For the text-containing cell, return its midpoint in (x, y) coordinate format. 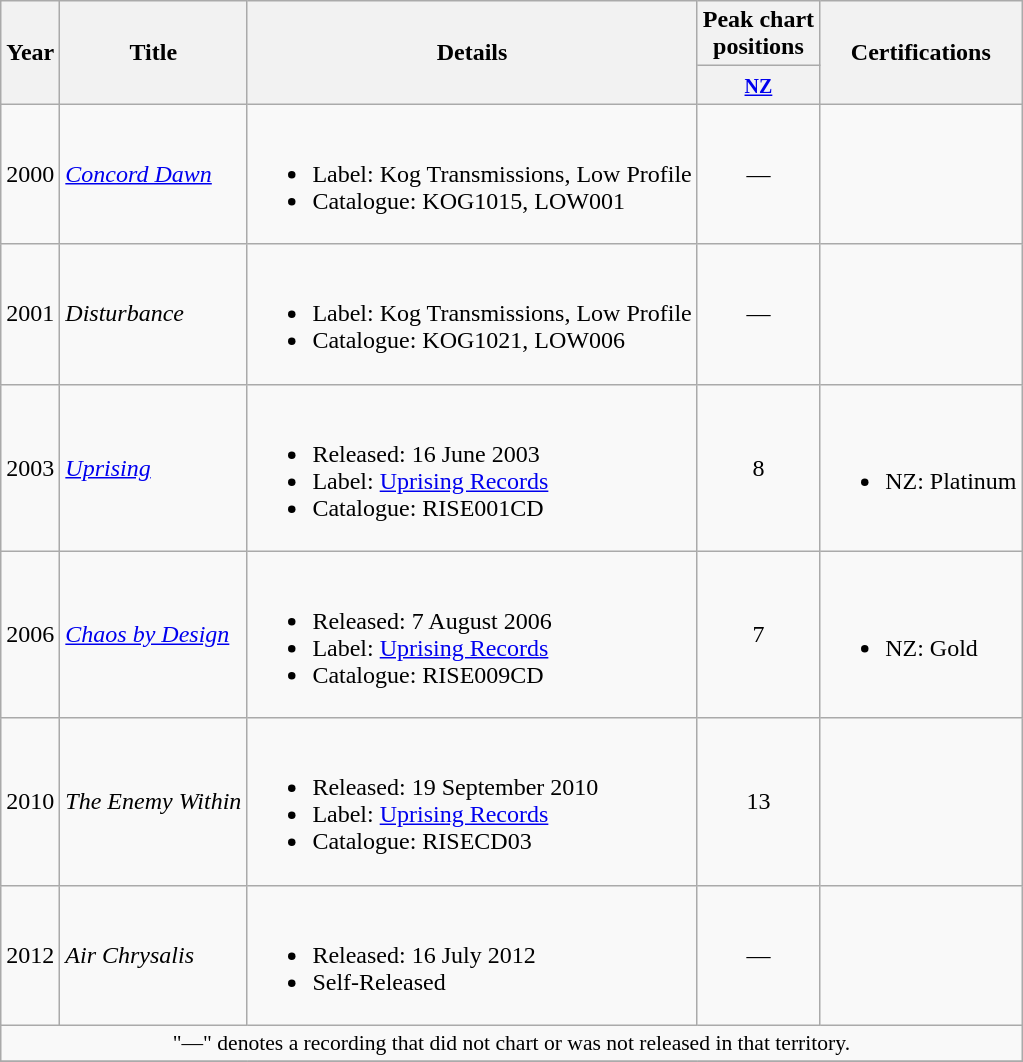
NZ: Platinum (921, 468)
Title (154, 52)
2000 (30, 174)
Details (472, 52)
2001 (30, 314)
Concord Dawn (154, 174)
Released: 16 June 2003Label: Uprising RecordsCatalogue: RISE001CD (472, 468)
Released: 19 September 2010Label: Uprising RecordsCatalogue: RISECD03 (472, 802)
NZ (758, 85)
8 (758, 468)
2006 (30, 634)
Year (30, 52)
Air Chrysalis (154, 955)
Released: 7 August 2006Label: Uprising RecordsCatalogue: RISE009CD (472, 634)
Released: 16 July 2012Self-Released (472, 955)
2010 (30, 802)
7 (758, 634)
Label: Kog Transmissions, Low ProfileCatalogue: KOG1021, LOW006 (472, 314)
Certifications (921, 52)
Label: Kog Transmissions, Low ProfileCatalogue: KOG1015, LOW001 (472, 174)
2003 (30, 468)
Uprising (154, 468)
"—" denotes a recording that did not chart or was not released in that territory. (512, 1043)
13 (758, 802)
Peak chartpositions (758, 34)
Chaos by Design (154, 634)
The Enemy Within (154, 802)
2012 (30, 955)
NZ: Gold (921, 634)
Disturbance (154, 314)
